Pinpoint the cell where the given text exists, returning its (X, Y) midpoint coordinate. 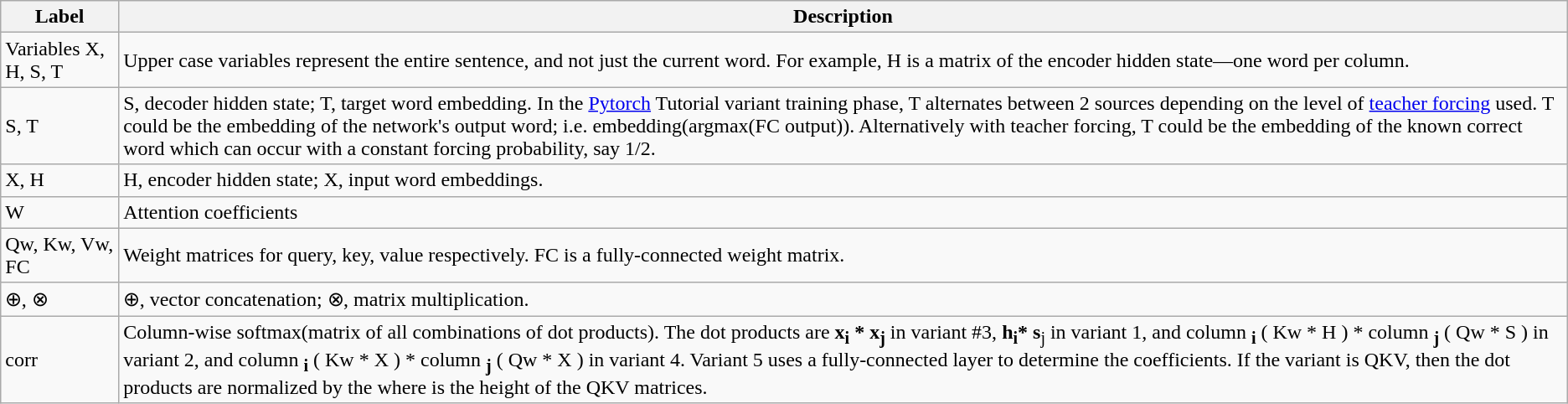
corr (60, 360)
Attention coefficients (843, 212)
Label (60, 17)
X, H (60, 180)
⊕, vector concatenation; ⊗, matrix multiplication. (843, 299)
Weight matrices for query, key, value respectively. FC is a fully-connected weight matrix. (843, 255)
H, encoder hidden state; X, input word embeddings. (843, 180)
W (60, 212)
S, T (60, 126)
⊕, ⊗ (60, 299)
Description (843, 17)
Qw, Kw, Vw, FC (60, 255)
Variables X, H, S, T (60, 60)
